From the cell containing the given text, extract its center point as (x, y) coordinate. 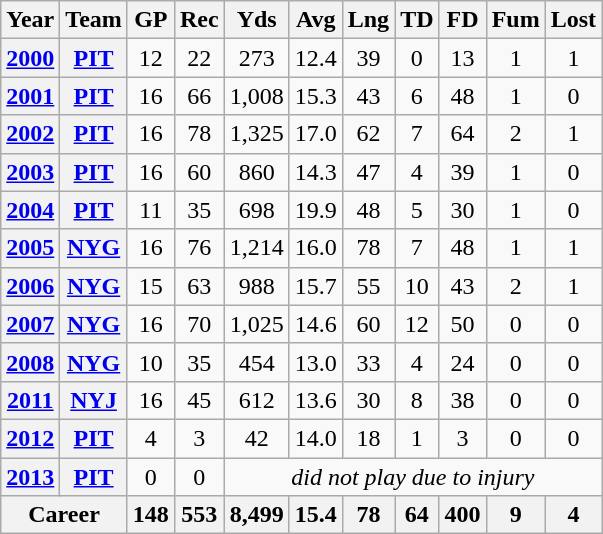
13 (462, 58)
14.0 (316, 438)
Lost (573, 20)
13.0 (316, 362)
400 (462, 515)
2011 (30, 400)
2012 (30, 438)
50 (462, 324)
Yds (256, 20)
1,025 (256, 324)
18 (368, 438)
612 (256, 400)
9 (516, 515)
Fum (516, 20)
988 (256, 286)
did not play due to injury (413, 477)
55 (368, 286)
1,325 (256, 134)
1,214 (256, 248)
1,008 (256, 96)
8,499 (256, 515)
2002 (30, 134)
148 (150, 515)
15.4 (316, 515)
16.0 (316, 248)
66 (199, 96)
273 (256, 58)
12.4 (316, 58)
45 (199, 400)
NYJ (94, 400)
553 (199, 515)
15.3 (316, 96)
15.7 (316, 286)
Team (94, 20)
GP (150, 20)
62 (368, 134)
14.6 (316, 324)
47 (368, 172)
Avg (316, 20)
70 (199, 324)
454 (256, 362)
22 (199, 58)
698 (256, 210)
2008 (30, 362)
2000 (30, 58)
13.6 (316, 400)
2005 (30, 248)
2003 (30, 172)
17.0 (316, 134)
2007 (30, 324)
2004 (30, 210)
2006 (30, 286)
FD (462, 20)
2001 (30, 96)
15 (150, 286)
860 (256, 172)
19.9 (316, 210)
TD (417, 20)
14.3 (316, 172)
33 (368, 362)
Rec (199, 20)
Lng (368, 20)
2013 (30, 477)
8 (417, 400)
Year (30, 20)
24 (462, 362)
6 (417, 96)
38 (462, 400)
5 (417, 210)
Career (64, 515)
76 (199, 248)
11 (150, 210)
42 (256, 438)
63 (199, 286)
